Output the [x, y] coordinate of the center of the cell containing the given text.  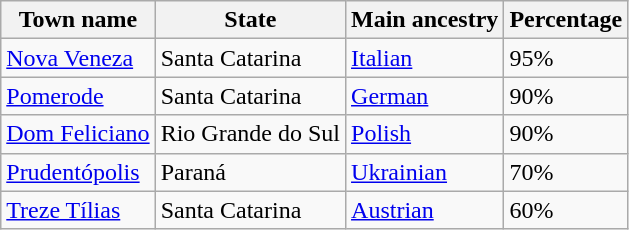
Pomerode [78, 96]
Paraná [250, 172]
70% [566, 172]
Town name [78, 20]
Ukrainian [425, 172]
German [425, 96]
State [250, 20]
Italian [425, 58]
Dom Feliciano [78, 134]
Main ancestry [425, 20]
Nova Veneza [78, 58]
Percentage [566, 20]
60% [566, 210]
Austrian [425, 210]
Treze Tílias [78, 210]
Rio Grande do Sul [250, 134]
95% [566, 58]
Polish [425, 134]
Prudentópolis [78, 172]
